For the text-containing cell, return its midpoint in [X, Y] coordinate format. 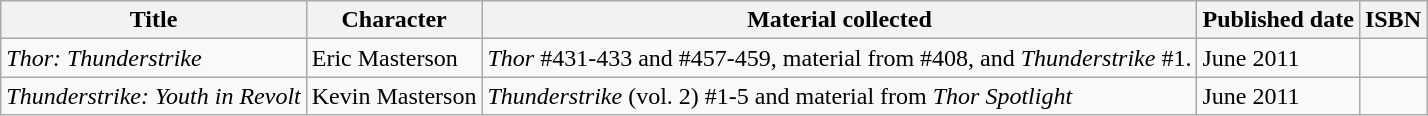
Material collected [840, 20]
Published date [1278, 20]
Thunderstrike (vol. 2) #1-5 and material from Thor Spotlight [840, 96]
Kevin Masterson [394, 96]
Thunderstrike: Youth in Revolt [154, 96]
Thor #431-433 and #457-459, material from #408, and Thunderstrike #1. [840, 58]
ISBN [1392, 20]
Eric Masterson [394, 58]
Title [154, 20]
Thor: Thunderstrike [154, 58]
Character [394, 20]
